Output the [X, Y] coordinate of the center of the cell containing the given text.  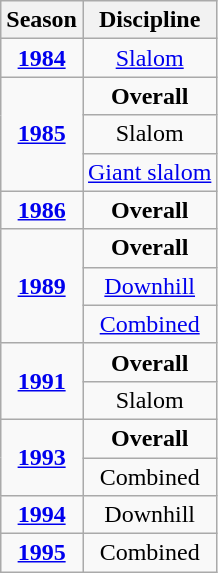
1991 [42, 381]
1994 [42, 515]
Discipline [149, 20]
Giant slalom [149, 172]
1995 [42, 553]
1989 [42, 286]
1984 [42, 58]
Season [42, 20]
1985 [42, 134]
1993 [42, 457]
1986 [42, 210]
